Extract the (x, y) coordinate from the center of the cell holding the provided text.  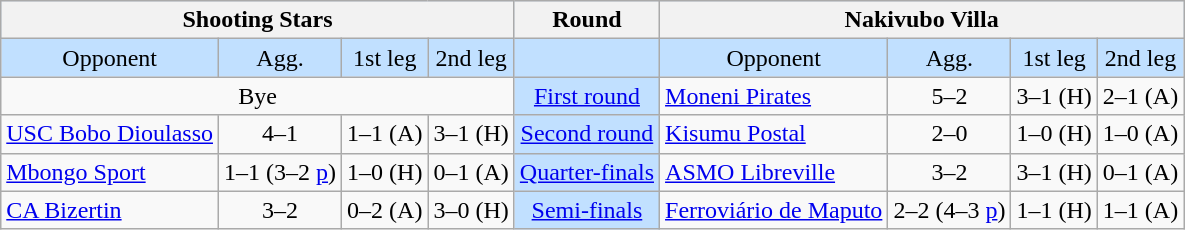
Semi-finals (586, 210)
Kisumu Postal (774, 134)
Round (586, 20)
3–0 (H) (471, 210)
Mbongo Sport (110, 172)
USC Bobo Dioulasso (110, 134)
Nakivubo Villa (922, 20)
2–0 (950, 134)
2–2 (4–3 p) (950, 210)
Quarter-finals (586, 172)
Second round (586, 134)
1–1 (3–2 p) (280, 172)
Moneni Pirates (774, 96)
1–1 (H) (1054, 210)
First round (586, 96)
1–0 (A) (1140, 134)
2–1 (A) (1140, 96)
Bye (258, 96)
ASMO Libreville (774, 172)
5–2 (950, 96)
Shooting Stars (258, 20)
4–1 (280, 134)
0–2 (A) (385, 210)
Ferroviário de Maputo (774, 210)
CA Bizertin (110, 210)
